Provide the (X, Y) coordinate of the cell's center where the given text is located.  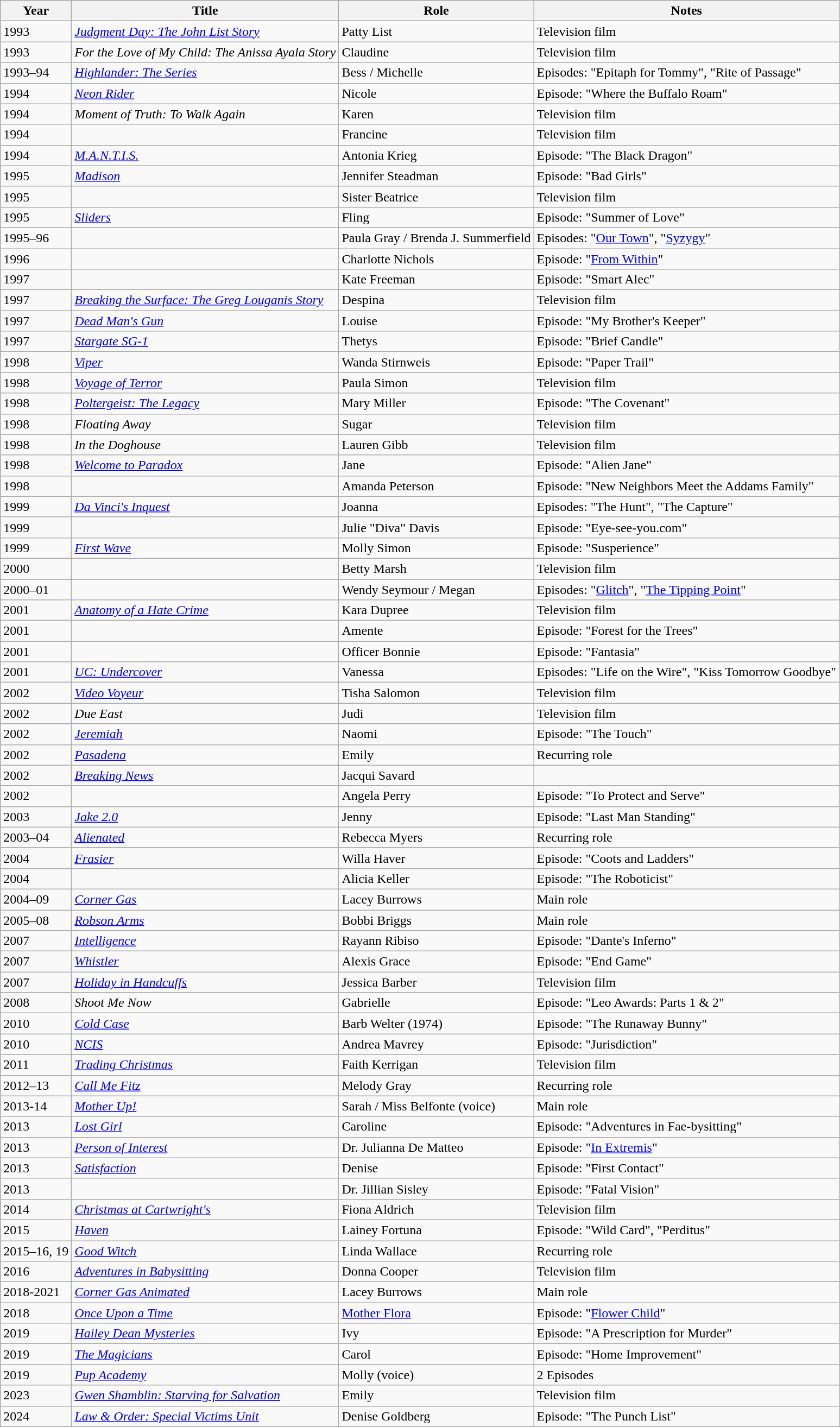
Episode: "Susperience" (686, 548)
2000 (36, 569)
Bess / Michelle (437, 73)
Jacqui Savard (437, 775)
Good Witch (205, 1251)
Paula Gray / Brenda J. Summerfield (437, 238)
Barb Welter (1974) (437, 1024)
Nicole (437, 93)
Voyage of Terror (205, 383)
Claudine (437, 52)
Robson Arms (205, 920)
Antonia Krieg (437, 155)
Kara Dupree (437, 610)
Amente (437, 631)
Donna Cooper (437, 1272)
Shoot Me Now (205, 1003)
Gwen Shamblin: Starving for Salvation (205, 1396)
Mother Flora (437, 1313)
Christmas at Cartwright's (205, 1209)
Role (437, 11)
Whistler (205, 962)
Thetys (437, 342)
Episodes: "Life on the Wire", "Kiss Tomorrow Goodbye" (686, 672)
Sugar (437, 424)
Title (205, 11)
2012–13 (36, 1085)
Adventures in Babysitting (205, 1272)
Episode: "Bad Girls" (686, 176)
Satisfaction (205, 1168)
For the Love of My Child: The Anissa Ayala Story (205, 52)
Episode: "Summer of Love" (686, 217)
2018-2021 (36, 1292)
Trading Christmas (205, 1065)
Call Me Fitz (205, 1085)
1996 (36, 259)
Faith Kerrigan (437, 1065)
2003–04 (36, 837)
Episode: "The Black Dragon" (686, 155)
Bobbi Briggs (437, 920)
Molly (voice) (437, 1375)
Lauren Gibb (437, 445)
Episode: "To Protect and Serve" (686, 796)
Episode: "Wild Card", "Perditus" (686, 1230)
2005–08 (36, 920)
Wanda Stirnweis (437, 362)
Episode: "Paper Trail" (686, 362)
Linda Wallace (437, 1251)
Jessica Barber (437, 982)
Viper (205, 362)
Law & Order: Special Victims Unit (205, 1416)
Person of Interest (205, 1147)
2000–01 (36, 589)
Judgment Day: The John List Story (205, 31)
Fiona Aldrich (437, 1209)
Episode: "Jurisdiction" (686, 1044)
Jennifer Steadman (437, 176)
First Wave (205, 548)
Melody Gray (437, 1085)
Ivy (437, 1334)
Episodes: "Our Town", "Syzygy" (686, 238)
Willa Haver (437, 858)
2023 (36, 1396)
Due East (205, 713)
Wendy Seymour / Megan (437, 589)
Moment of Truth: To Walk Again (205, 114)
Dead Man's Gun (205, 321)
Angela Perry (437, 796)
Alienated (205, 837)
Episode: "The Roboticist" (686, 879)
Rayann Ribiso (437, 941)
Carol (437, 1354)
Jenny (437, 817)
Once Upon a Time (205, 1313)
Naomi (437, 734)
Episode: "Where the Buffalo Roam" (686, 93)
Episode: "In Extremis" (686, 1147)
Fling (437, 217)
Floating Away (205, 424)
Dr. Jillian Sisley (437, 1189)
Episode: "Flower Child" (686, 1313)
Episode: "Last Man Standing" (686, 817)
2015 (36, 1230)
Betty Marsh (437, 569)
Molly Simon (437, 548)
Sliders (205, 217)
1995–96 (36, 238)
Louise (437, 321)
Denise (437, 1168)
Lost Girl (205, 1127)
Joanna (437, 507)
Highlander: The Series (205, 73)
Julie "Diva" Davis (437, 527)
Notes (686, 11)
Corner Gas (205, 899)
Stargate SG-1 (205, 342)
Episode: "Home Improvement" (686, 1354)
Hailey Dean Mysteries (205, 1334)
Denise Goldberg (437, 1416)
Patty List (437, 31)
Sarah / Miss Belfonte (voice) (437, 1106)
Episodes: "Epitaph for Tommy", "Rite of Passage" (686, 73)
Officer Bonnie (437, 652)
In the Doghouse (205, 445)
Episode: "From Within" (686, 259)
Breaking the Surface: The Greg Louganis Story (205, 300)
Jeremiah (205, 734)
Episode: "Smart Alec" (686, 280)
Despina (437, 300)
2015–16, 19 (36, 1251)
Episode: "The Covenant" (686, 403)
2014 (36, 1209)
Charlotte Nichols (437, 259)
UC: Undercover (205, 672)
Amanda Peterson (437, 486)
Episode: "Fatal Vision" (686, 1189)
Anatomy of a Hate Crime (205, 610)
Sister Beatrice (437, 197)
Caroline (437, 1127)
Corner Gas Animated (205, 1292)
Lainey Fortuna (437, 1230)
Episode: "The Punch List" (686, 1416)
Francine (437, 135)
Dr. Julianna De Matteo (437, 1147)
Tisha Salomon (437, 693)
Episode: "Leo Awards: Parts 1 & 2" (686, 1003)
Episode: "Brief Candle" (686, 342)
Episode: "End Game" (686, 962)
2004–09 (36, 899)
Vanessa (437, 672)
2 Episodes (686, 1375)
Alexis Grace (437, 962)
Haven (205, 1230)
Kate Freeman (437, 280)
2003 (36, 817)
2011 (36, 1065)
Episode: "The Touch" (686, 734)
Episode: "Eye-see-you.com" (686, 527)
Episodes: "Glitch", "The Tipping Point" (686, 589)
Episode: "Adventures in Fae-bysitting" (686, 1127)
Episode: "My Brother's Keeper" (686, 321)
Year (36, 11)
Mary Miller (437, 403)
Rebecca Myers (437, 837)
Jake 2.0 (205, 817)
Alicia Keller (437, 879)
2008 (36, 1003)
Cold Case (205, 1024)
Episode: "Dante's Inferno" (686, 941)
Karen (437, 114)
Holiday in Handcuffs (205, 982)
Poltergeist: The Legacy (205, 403)
2016 (36, 1272)
Episode: "Alien Jane" (686, 465)
1993–94 (36, 73)
Jane (437, 465)
M.A.N.T.I.S. (205, 155)
The Magicians (205, 1354)
2013-14 (36, 1106)
Episode: "First Contact" (686, 1168)
Neon Rider (205, 93)
2024 (36, 1416)
Frasier (205, 858)
Episode: "Fantasia" (686, 652)
Andrea Mavrey (437, 1044)
2018 (36, 1313)
Welcome to Paradox (205, 465)
Paula Simon (437, 383)
Pup Academy (205, 1375)
Intelligence (205, 941)
Judi (437, 713)
Video Voyeur (205, 693)
Pasadena (205, 755)
Episodes: "The Hunt", "The Capture" (686, 507)
Da Vinci's Inquest (205, 507)
Episode: "A Prescription for Murder" (686, 1334)
Gabrielle (437, 1003)
Episode: "Coots and Ladders" (686, 858)
Madison (205, 176)
Episode: "The Runaway Bunny" (686, 1024)
Breaking News (205, 775)
NCIS (205, 1044)
Mother Up! (205, 1106)
Episode: "Forest for the Trees" (686, 631)
Episode: "New Neighbors Meet the Addams Family" (686, 486)
